Identify which cell holds the provided text, then report its (x, y) central coordinate. 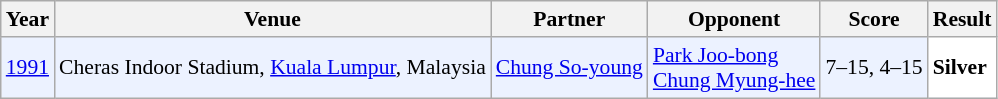
Score (874, 19)
Chung So-young (570, 68)
Opponent (734, 19)
Cheras Indoor Stadium, Kuala Lumpur, Malaysia (272, 68)
Venue (272, 19)
Silver (962, 68)
Year (28, 19)
7–15, 4–15 (874, 68)
Result (962, 19)
Park Joo-bong Chung Myung-hee (734, 68)
1991 (28, 68)
Partner (570, 19)
